Capture the cell that displays the provided text and extract its [X, Y] central coordinate. 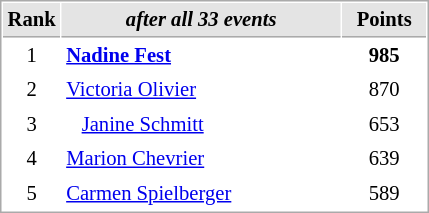
Carmen Spielberger [202, 194]
Victoria Olivier [202, 90]
4 [32, 158]
2 [32, 90]
5 [32, 194]
589 [384, 194]
653 [384, 124]
870 [384, 90]
Marion Chevrier [202, 158]
Janine Schmitt [202, 124]
1 [32, 56]
Points [384, 20]
639 [384, 158]
985 [384, 56]
Rank [32, 20]
3 [32, 124]
after all 33 events [202, 20]
Nadine Fest [202, 56]
